Determine the (X, Y) coordinate at the center of the cell enclosing the given text.  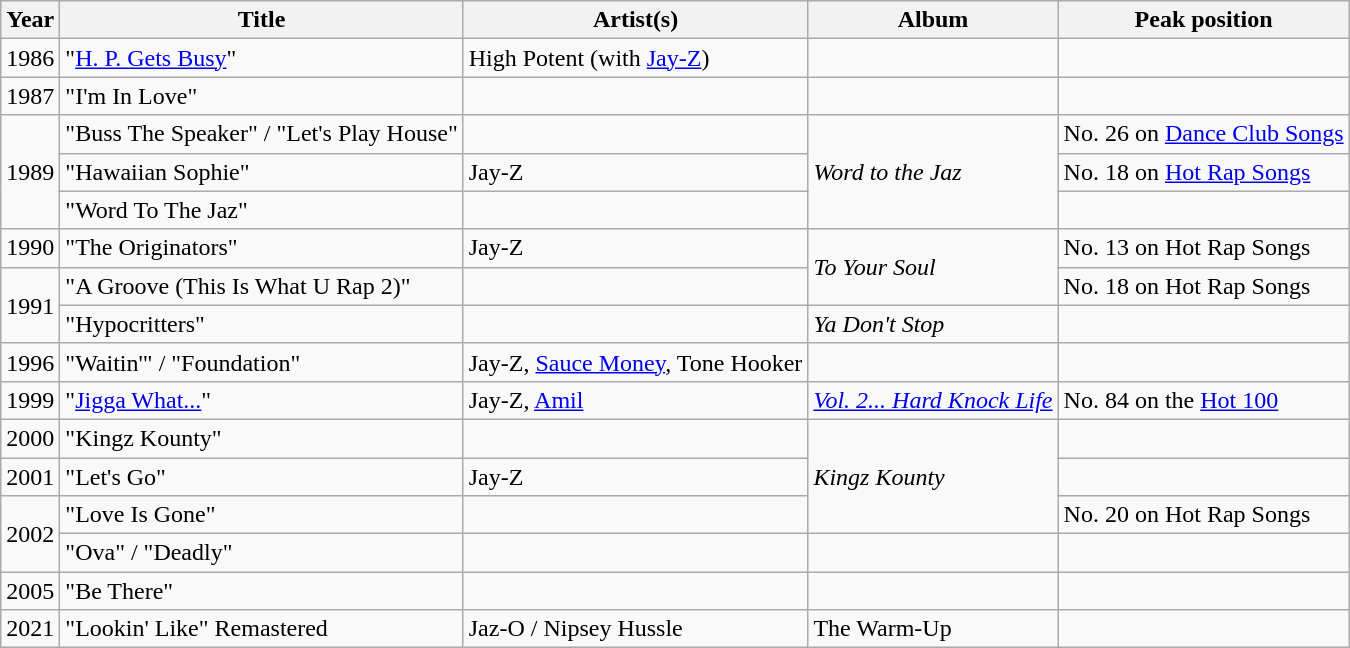
Artist(s) (636, 20)
"Waitin'" / "Foundation" (262, 362)
"Kingz Kounty" (262, 438)
"H. P. Gets Busy" (262, 58)
1987 (30, 96)
2001 (30, 477)
Peak position (1204, 20)
Jay-Z, Sauce Money, Tone Hooker (636, 362)
"A Groove (This Is What U Rap 2)" (262, 286)
"Word To The Jaz" (262, 210)
The Warm-Up (933, 629)
"Ova" / "Deadly" (262, 553)
Vol. 2... Hard Knock Life (933, 400)
Ya Don't Stop (933, 324)
2002 (30, 534)
"The Originators" (262, 248)
1990 (30, 248)
1989 (30, 172)
"Let's Go" (262, 477)
"Love Is Gone" (262, 515)
"Be There" (262, 591)
"Hypocritters" (262, 324)
Year (30, 20)
No. 26 on Dance Club Songs (1204, 134)
Album (933, 20)
"Lookin' Like" Remastered (262, 629)
Jay-Z, Amil (636, 400)
Word to the Jaz (933, 172)
High Potent (with Jay-Z) (636, 58)
1991 (30, 305)
"Hawaiian Sophie" (262, 172)
Jaz-O / Nipsey Hussle (636, 629)
No. 13 on Hot Rap Songs (1204, 248)
2021 (30, 629)
2000 (30, 438)
"Jigga What..." (262, 400)
1999 (30, 400)
Kingz Kounty (933, 476)
1996 (30, 362)
No. 20 on Hot Rap Songs (1204, 515)
No. 84 on the Hot 100 (1204, 400)
To Your Soul (933, 267)
2005 (30, 591)
"I'm In Love" (262, 96)
"Buss The Speaker" / "Let's Play House" (262, 134)
Title (262, 20)
1986 (30, 58)
